Pinpoint the cell where the given text exists, returning its [X, Y] midpoint coordinate. 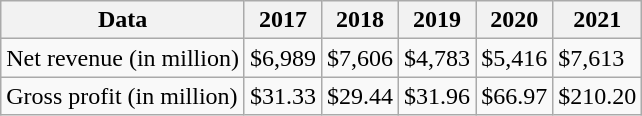
$31.96 [438, 96]
$31.33 [282, 96]
$5,416 [514, 58]
$4,783 [438, 58]
Gross profit (in million) [123, 96]
2021 [598, 20]
2020 [514, 20]
$66.97 [514, 96]
$7,613 [598, 58]
$210.20 [598, 96]
2018 [360, 20]
2017 [282, 20]
Net revenue (in million) [123, 58]
2019 [438, 20]
$29.44 [360, 96]
$7,606 [360, 58]
$6,989 [282, 58]
Data [123, 20]
